Locate the cell with the specified text and output its [x, y] center coordinate. 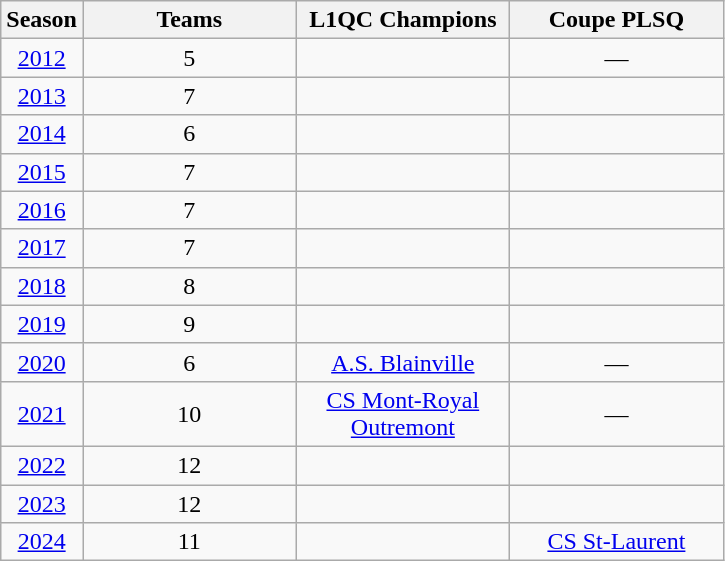
2021 [42, 414]
L1QC Champions [403, 20]
Teams [189, 20]
2012 [42, 58]
CS Mont-Royal Outremont [403, 414]
2024 [42, 542]
2013 [42, 96]
2019 [42, 324]
9 [189, 324]
5 [189, 58]
2022 [42, 465]
2020 [42, 362]
CS St-Laurent [617, 542]
11 [189, 542]
2018 [42, 286]
2015 [42, 172]
2017 [42, 248]
2016 [42, 210]
Coupe PLSQ [617, 20]
A.S. Blainville [403, 362]
Season [42, 20]
2023 [42, 503]
2014 [42, 134]
8 [189, 286]
10 [189, 414]
